Determine the [x, y] coordinate at the center of the cell enclosing the given text.  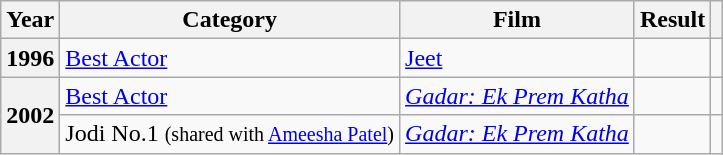
2002 [30, 115]
Jeet [518, 58]
Year [30, 20]
Category [230, 20]
Result [672, 20]
Film [518, 20]
Jodi No.1 (shared with Ameesha Patel) [230, 134]
1996 [30, 58]
